Search for the cell housing the specified text and yield its (x, y) center coordinate. 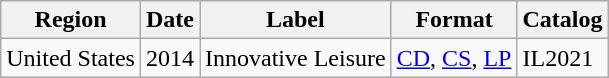
Format (454, 20)
Region (71, 20)
Date (170, 20)
CD, CS, LP (454, 58)
Catalog (562, 20)
United States (71, 58)
2014 (170, 58)
Innovative Leisure (296, 58)
Label (296, 20)
IL2021 (562, 58)
